Return (X, Y) of the center of cell containing provided text 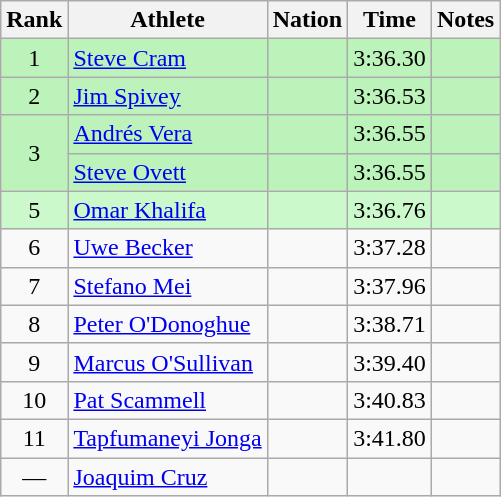
Jim Spivey (168, 96)
Tapfumaneyi Jonga (168, 438)
3:38.71 (390, 324)
8 (34, 324)
3 (34, 153)
10 (34, 400)
1 (34, 58)
Notes (465, 20)
Athlete (168, 20)
Steve Ovett (168, 172)
3:37.96 (390, 286)
Steve Cram (168, 58)
3:36.76 (390, 210)
Nation (307, 20)
Uwe Becker (168, 248)
7 (34, 286)
Joaquim Cruz (168, 477)
9 (34, 362)
6 (34, 248)
3:36.30 (390, 58)
Time (390, 20)
Peter O'Donoghue (168, 324)
11 (34, 438)
2 (34, 96)
Omar Khalifa (168, 210)
— (34, 477)
Rank (34, 20)
3:37.28 (390, 248)
Stefano Mei (168, 286)
Andrés Vera (168, 134)
3:41.80 (390, 438)
5 (34, 210)
3:40.83 (390, 400)
3:36.53 (390, 96)
3:39.40 (390, 362)
Pat Scammell (168, 400)
Marcus O'Sullivan (168, 362)
